Provide the [x, y] coordinate of the cell's center where the given text is located.  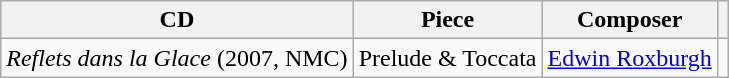
Composer [630, 20]
CD [177, 20]
Prelude & Toccata [448, 58]
Edwin Roxburgh [630, 58]
Reflets dans la Glace (2007, NMC) [177, 58]
Piece [448, 20]
